Scan for the cell matching the given text and deliver its (X, Y) coordinate at center. 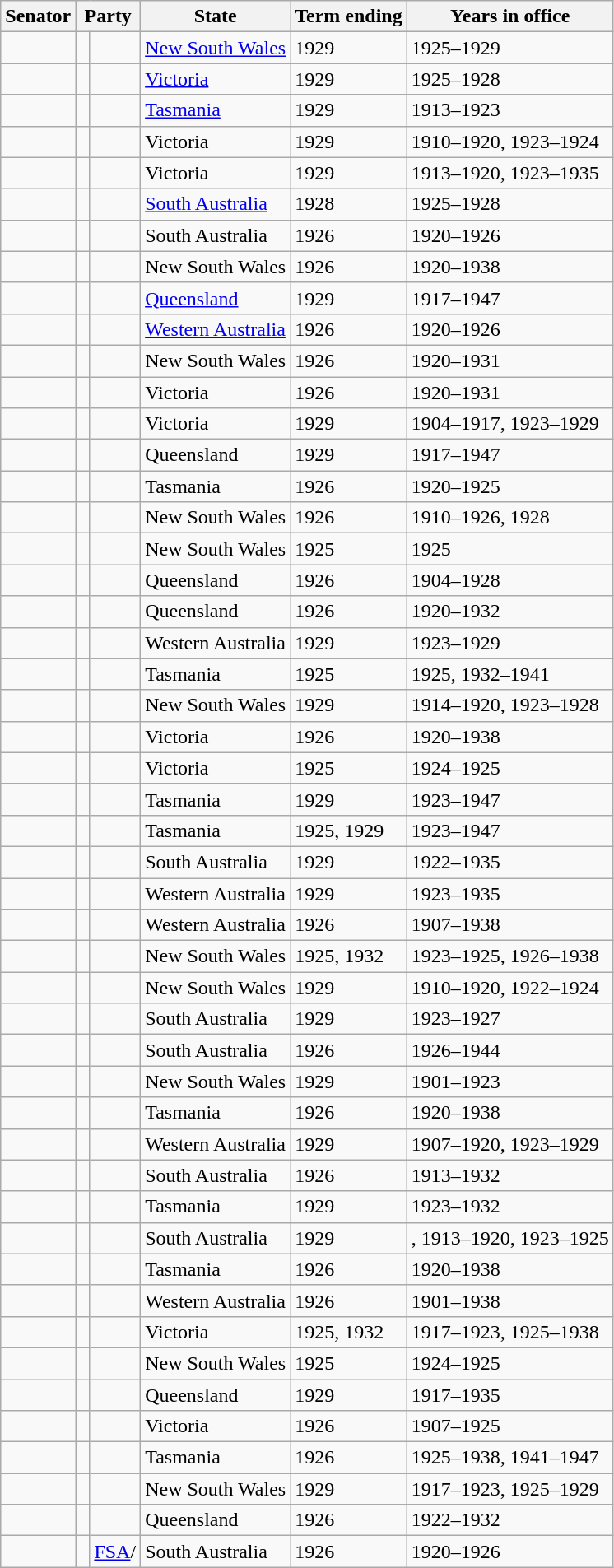
1923–1927 (510, 1019)
1917–1923, 1925–1929 (510, 1489)
1925–1938, 1941–1947 (510, 1458)
1901–1938 (510, 1300)
1922–1932 (510, 1520)
1926–1944 (510, 1050)
1917–1935 (510, 1395)
Senator (38, 16)
State (216, 16)
1923–1935 (510, 893)
1910–1920, 1923–1924 (510, 142)
1925–1929 (510, 48)
1904–1917, 1923–1929 (510, 424)
1920–1925 (510, 486)
1910–1920, 1922–1924 (510, 988)
FSA/ (115, 1552)
1901–1923 (510, 1082)
1907–1920, 1923–1929 (510, 1144)
1925, 1929 (349, 831)
1920–1932 (510, 612)
Party (109, 16)
1913–1932 (510, 1175)
1917–1923, 1925–1938 (510, 1332)
1913–1920, 1923–1935 (510, 173)
1922–1935 (510, 862)
1914–1920, 1923–1928 (510, 705)
1910–1926, 1928 (510, 518)
1923–1925, 1926–1938 (510, 956)
1913–1923 (510, 110)
Years in office (510, 16)
1907–1938 (510, 925)
Term ending (349, 16)
1904–1928 (510, 580)
1923–1929 (510, 643)
1925, 1932–1941 (510, 674)
, 1913–1920, 1923–1925 (510, 1238)
1907–1925 (510, 1426)
1928 (349, 204)
1923–1932 (510, 1207)
